Determine the [x, y] coordinate at the center of the cell enclosing the given text.  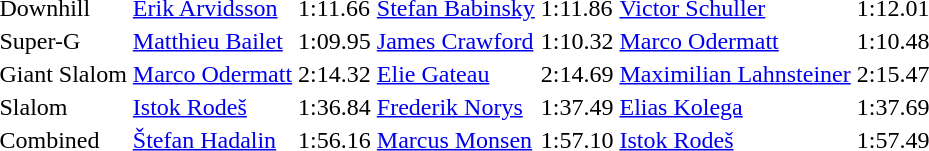
Maximilian Lahnsteiner [735, 74]
1:36.84 [335, 107]
James Crawford [456, 41]
Istok Rodeš [212, 107]
1:37.49 [577, 107]
Matthieu Bailet [212, 41]
1:10.32 [577, 41]
2:14.32 [335, 74]
Elias Kolega [735, 107]
Frederik Norys [456, 107]
2:14.69 [577, 74]
1:09.95 [335, 41]
Elie Gateau [456, 74]
